Identify which cell holds the provided text, then report its (X, Y) central coordinate. 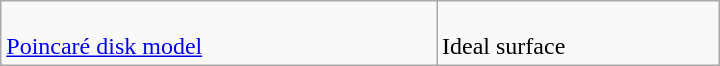
Ideal surface (578, 34)
Poincaré disk model (219, 34)
